Return the (x, y) coordinate for the center point of the cell that contains the specified text.  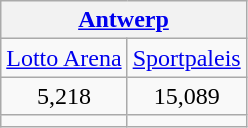
5,218 (64, 96)
Sportpaleis (186, 58)
15,089 (186, 96)
Lotto Arena (64, 58)
Antwerp (124, 20)
